Identify which cell holds the provided text, then report its (x, y) central coordinate. 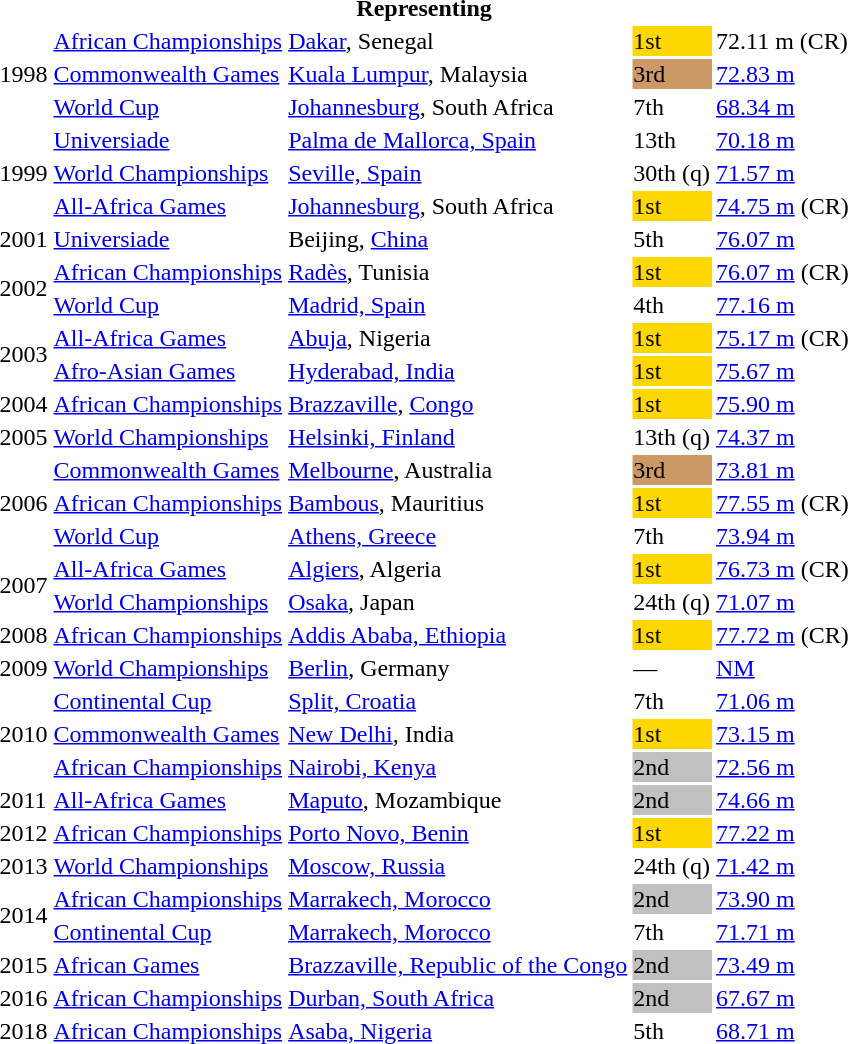
Abuja, Nigeria (458, 338)
Beijing, China (458, 239)
Maputo, Mozambique (458, 800)
— (672, 668)
New Delhi, India (458, 734)
Brazzaville, Republic of the Congo (458, 965)
13th (q) (672, 437)
African Games (168, 965)
Palma de Mallorca, Spain (458, 140)
Melbourne, Australia (458, 470)
Addis Ababa, Ethiopia (458, 635)
Bambous, Mauritius (458, 503)
4th (672, 305)
Berlin, Germany (458, 668)
Durban, South Africa (458, 998)
Kuala Lumpur, Malaysia (458, 74)
Nairobi, Kenya (458, 767)
13th (672, 140)
Osaka, Japan (458, 602)
Athens, Greece (458, 536)
Helsinki, Finland (458, 437)
30th (q) (672, 173)
Moscow, Russia (458, 866)
Brazzaville, Congo (458, 404)
Madrid, Spain (458, 305)
Dakar, Senegal (458, 41)
Radès, Tunisia (458, 272)
Afro-Asian Games (168, 371)
Porto Novo, Benin (458, 833)
Hyderabad, India (458, 371)
Split, Croatia (458, 701)
5th (672, 239)
Seville, Spain (458, 173)
Algiers, Algeria (458, 569)
